Provide the (X, Y) coordinate of the cell's center where the given text is located.  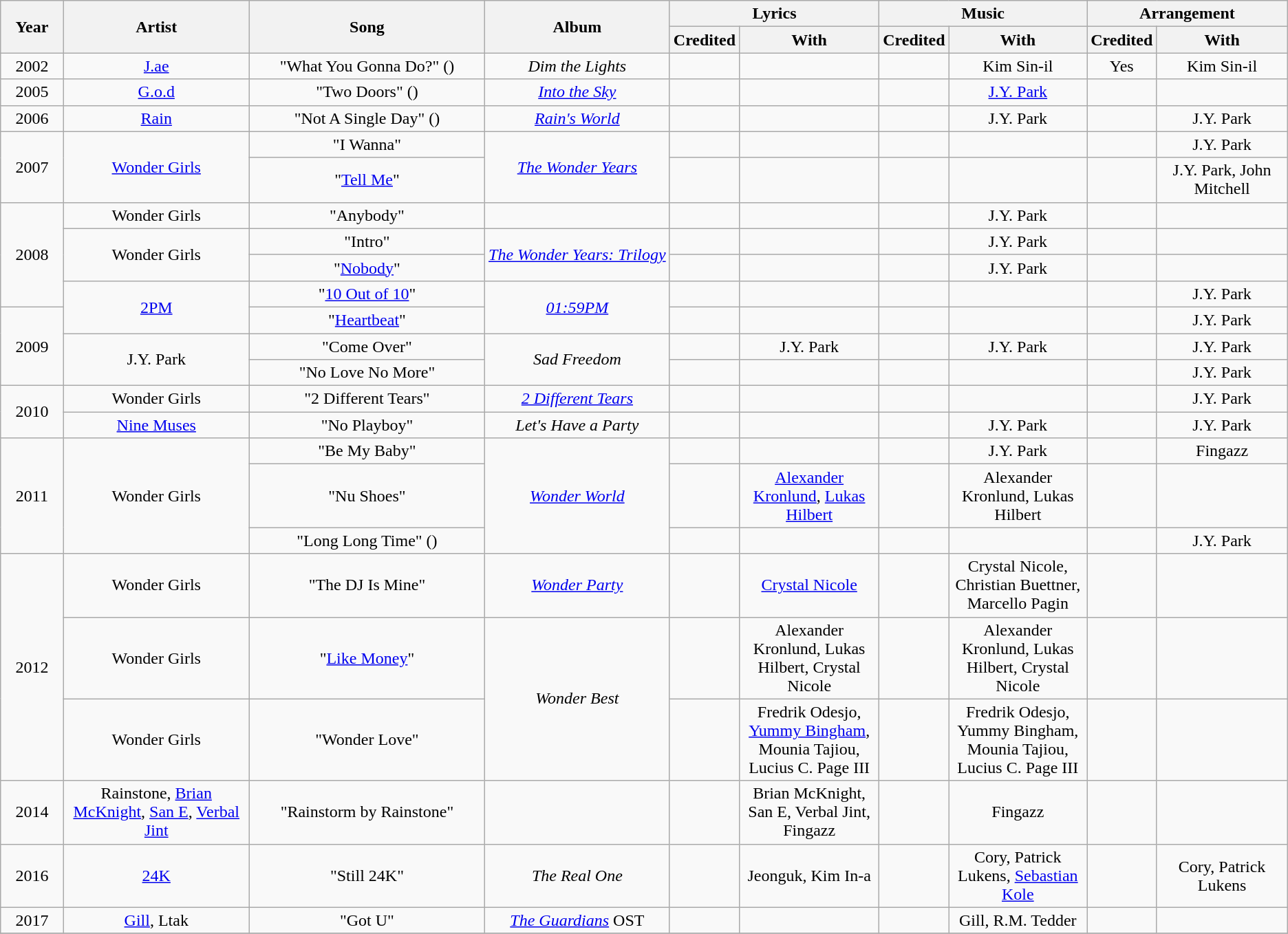
2009 (32, 346)
Yes (1121, 66)
Gill, R.M. Tedder (1018, 920)
Nine Muses (156, 425)
Let's Have a Party (577, 425)
Rainstone, Brian McKnight, San E, Verbal Jint (156, 812)
"What You Gonna Do?" () (367, 66)
Rain's World (577, 118)
Arrangement (1188, 14)
Gill, Ltak (156, 920)
G.o.d (156, 92)
"Not A Single Day" () (367, 118)
J.ae (156, 66)
Cory, Patrick Lukens, Sebastian Kole (1018, 876)
Lyrics (774, 14)
"I Wanna" (367, 144)
2012 (32, 667)
J.Y. Park, John Mitchell (1222, 180)
Crystal Nicole, Christian Buettner, Marcello Pagin (1018, 585)
Sad Freedom (577, 359)
"10 Out of 10" (367, 294)
"No Love No More" (367, 373)
"Come Over" (367, 346)
The Guardians OST (577, 920)
"Still 24K" (367, 876)
2002 (32, 66)
Cory, Patrick Lukens (1222, 876)
2PM (156, 307)
"Long Long Time" () (367, 541)
"Wonder Love" (367, 740)
01:59PM (577, 307)
"The DJ Is Mine" (367, 585)
2016 (32, 876)
2014 (32, 812)
"Like Money" (367, 658)
Dim the Lights (577, 66)
Wonder World (577, 496)
"Intro" (367, 241)
"2 Different Tears" (367, 399)
"Rainstorm by Rainstone" (367, 812)
Artist (156, 27)
"Tell Me" (367, 180)
Jeonguk, Kim In-a (809, 876)
The Wonder Years (577, 166)
2007 (32, 166)
Music (983, 14)
Crystal Nicole (809, 585)
"Heartbeat" (367, 320)
"Nu Shoes" (367, 496)
Brian McKnight, San E, Verbal Jint, Fingazz (809, 812)
2011 (32, 496)
2008 (32, 254)
2005 (32, 92)
"Got U" (367, 920)
Rain (156, 118)
"Be My Baby" (367, 451)
"Two Doors" () (367, 92)
"Anybody" (367, 215)
Wonder Best (577, 699)
2 Different Tears (577, 399)
"No Playboy" (367, 425)
Wonder Party (577, 585)
2010 (32, 412)
2006 (32, 118)
Song (367, 27)
24K (156, 876)
The Wonder Years: Trilogy (577, 254)
Into the Sky (577, 92)
The Real One (577, 876)
Year (32, 27)
"Nobody" (367, 268)
Album (577, 27)
2017 (32, 920)
